Scan for the cell matching the given text and deliver its [x, y] coordinate at center. 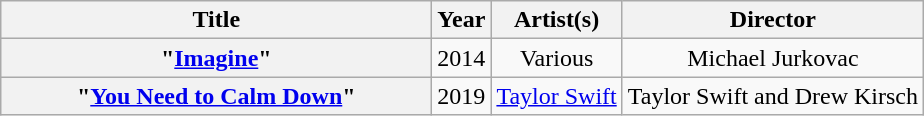
Michael Jurkovac [772, 58]
"Imagine" [216, 58]
"You Need to Calm Down" [216, 96]
Taylor Swift [556, 96]
Director [772, 20]
2019 [462, 96]
Various [556, 58]
Taylor Swift and Drew Kirsch [772, 96]
Title [216, 20]
Artist(s) [556, 20]
2014 [462, 58]
Year [462, 20]
